Capture the cell that displays the provided text and extract its (x, y) central coordinate. 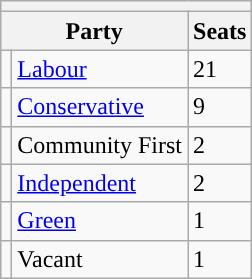
Vacant (100, 259)
Labour (100, 69)
Green (100, 221)
21 (220, 69)
Seats (220, 31)
Party (94, 31)
9 (220, 107)
Conservative (100, 107)
Community First (100, 145)
Independent (100, 183)
